Search for the cell housing the specified text and yield its (X, Y) center coordinate. 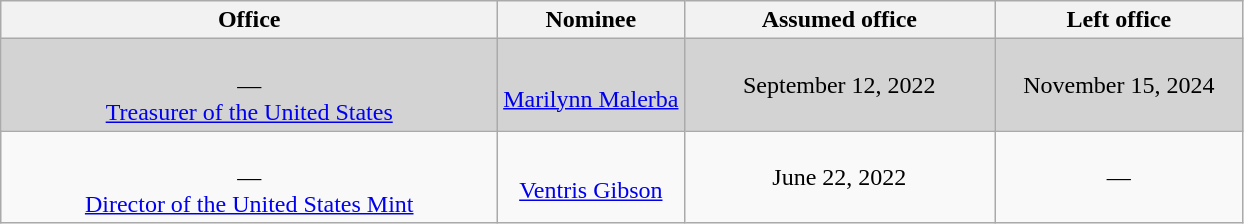
Ventris Gibson (591, 177)
—Treasurer of the United States (250, 85)
June 22, 2022 (840, 177)
—Director of the United States Mint (250, 177)
Office (250, 20)
Nominee (591, 20)
Assumed office (840, 20)
September 12, 2022 (840, 85)
Left office (1120, 20)
— (1120, 177)
Marilynn Malerba (591, 85)
November 15, 2024 (1120, 85)
